Determine the (X, Y) coordinate at the center of the cell enclosing the given text.  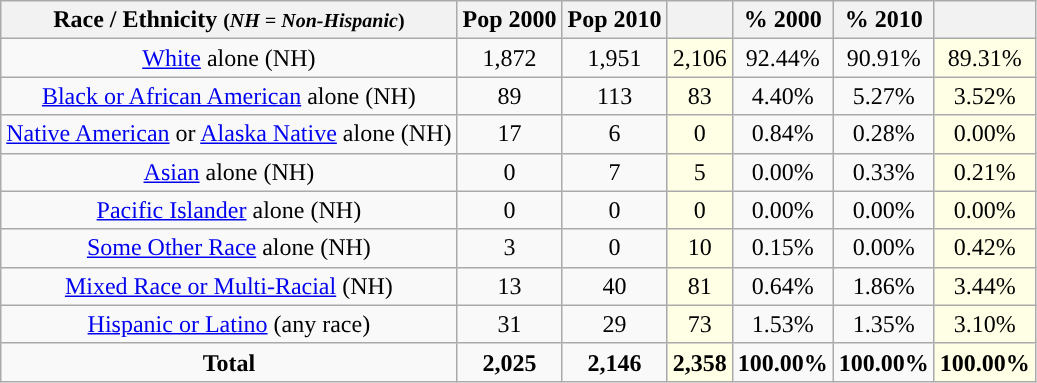
Pop 2000 (510, 20)
3.44% (984, 286)
89 (510, 96)
81 (700, 286)
Total (229, 362)
Native American or Alaska Native alone (NH) (229, 134)
Some Other Race alone (NH) (229, 248)
0.33% (884, 172)
2,146 (614, 362)
31 (510, 324)
1,951 (614, 58)
Black or African American alone (NH) (229, 96)
% 2010 (884, 20)
13 (510, 286)
% 2000 (782, 20)
0.42% (984, 248)
1.86% (884, 286)
90.91% (884, 58)
73 (700, 324)
1.35% (884, 324)
40 (614, 286)
2,106 (700, 58)
3.52% (984, 96)
0.21% (984, 172)
3.10% (984, 324)
0.28% (884, 134)
Mixed Race or Multi-Racial (NH) (229, 286)
Hispanic or Latino (any race) (229, 324)
10 (700, 248)
89.31% (984, 58)
White alone (NH) (229, 58)
Race / Ethnicity (NH = Non-Hispanic) (229, 20)
113 (614, 96)
83 (700, 96)
Pacific Islander alone (NH) (229, 210)
7 (614, 172)
29 (614, 324)
5.27% (884, 96)
Asian alone (NH) (229, 172)
2,358 (700, 362)
6 (614, 134)
2,025 (510, 362)
4.40% (782, 96)
0.15% (782, 248)
17 (510, 134)
0.84% (782, 134)
Pop 2010 (614, 20)
92.44% (782, 58)
1.53% (782, 324)
5 (700, 172)
1,872 (510, 58)
3 (510, 248)
0.64% (782, 286)
